Detect which cell encompasses the target text, then output its (X, Y) center coordinate. 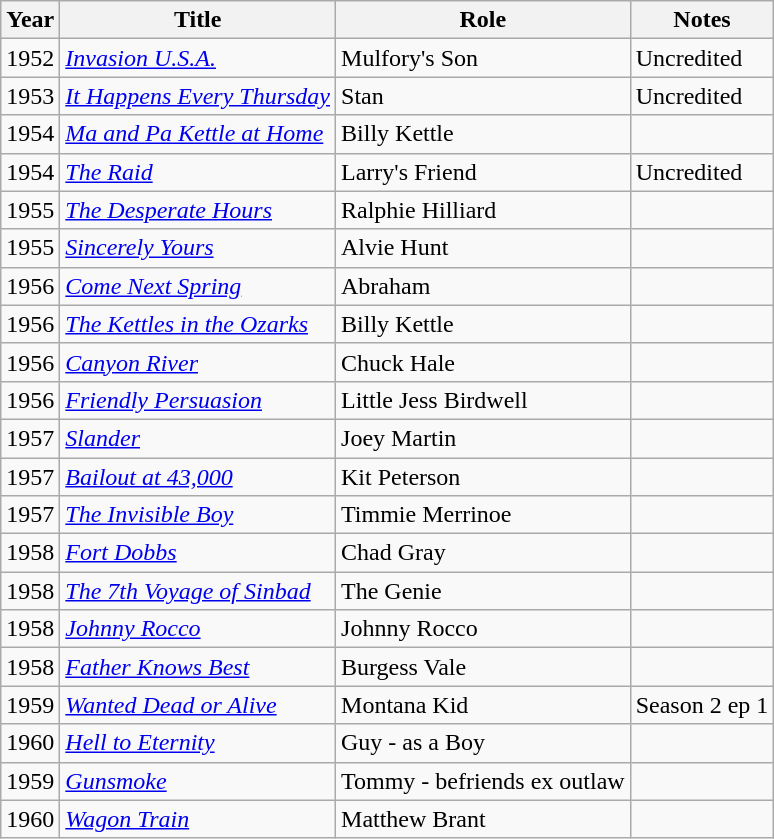
Alvie Hunt (484, 248)
Season 2 ep 1 (702, 705)
The Invisible Boy (198, 515)
Guy - as a Boy (484, 743)
Montana Kid (484, 705)
Friendly Persuasion (198, 400)
Bailout at 43,000 (198, 477)
1953 (30, 96)
The Kettles in the Ozarks (198, 324)
Matthew Brant (484, 819)
Fort Dobbs (198, 553)
Timmie Merrinoe (484, 515)
Slander (198, 438)
Ralphie Hilliard (484, 210)
Little Jess Birdwell (484, 400)
Gunsmoke (198, 781)
Year (30, 20)
Mulfory's Son (484, 58)
Joey Martin (484, 438)
Invasion U.S.A. (198, 58)
Title (198, 20)
Hell to Eternity (198, 743)
Come Next Spring (198, 286)
Notes (702, 20)
Tommy - befriends ex outlaw (484, 781)
It Happens Every Thursday (198, 96)
The Genie (484, 591)
Wagon Train (198, 819)
Wanted Dead or Alive (198, 705)
Stan (484, 96)
1952 (30, 58)
Canyon River (198, 362)
Ma and Pa Kettle at Home (198, 134)
Role (484, 20)
The Raid (198, 172)
The 7th Voyage of Sinbad (198, 591)
Kit Peterson (484, 477)
Father Knows Best (198, 667)
Burgess Vale (484, 667)
Larry's Friend (484, 172)
Abraham (484, 286)
Chad Gray (484, 553)
Chuck Hale (484, 362)
Sincerely Yours (198, 248)
The Desperate Hours (198, 210)
